Return the (X, Y) coordinate for the center point of the cell that contains the specified text.  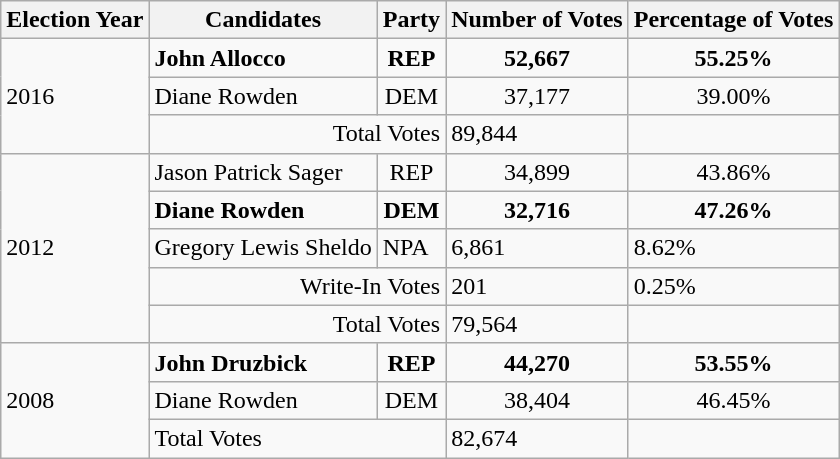
Gregory Lewis Sheldo (263, 248)
82,674 (538, 438)
Election Year (75, 20)
2012 (75, 248)
John Allocco (263, 58)
46.45% (734, 400)
John Druzbick (263, 362)
38,404 (538, 400)
32,716 (538, 210)
34,899 (538, 172)
NPA (411, 248)
79,564 (538, 324)
55.25% (734, 58)
89,844 (538, 134)
44,270 (538, 362)
37,177 (538, 96)
Jason Patrick Sager (263, 172)
0.25% (734, 286)
6,861 (538, 248)
201 (538, 286)
8.62% (734, 248)
2016 (75, 96)
2008 (75, 400)
Number of Votes (538, 20)
Write-In Votes (298, 286)
52,667 (538, 58)
Candidates (263, 20)
39.00% (734, 96)
53.55% (734, 362)
Party (411, 20)
Percentage of Votes (734, 20)
47.26% (734, 210)
43.86% (734, 172)
